Find where the given text appears and provide that cell's center as [x, y] coordinate. 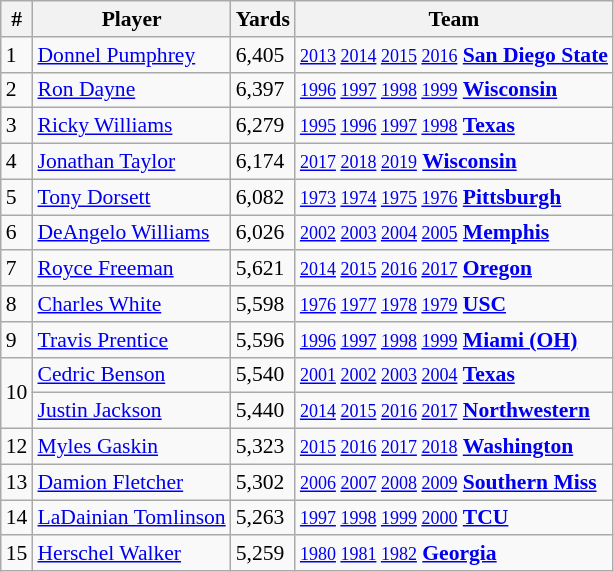
5 [17, 197]
6,279 [263, 126]
13 [17, 482]
2014 2015 2016 2017 Oregon [454, 269]
Damion Fletcher [131, 482]
Cedric Benson [131, 375]
Ron Dayne [131, 90]
1976 1977 1978 1979 USC [454, 304]
1996 1997 1998 1999 Miami (OH) [454, 340]
Royce Freeman [131, 269]
5,259 [263, 554]
6,397 [263, 90]
2006 2007 2008 2009 Southern Miss [454, 482]
14 [17, 518]
5,263 [263, 518]
Travis Prentice [131, 340]
2015 2016 2017 2018 Washington [454, 447]
Yards [263, 19]
8 [17, 304]
Justin Jackson [131, 411]
2 [17, 90]
2013 2014 2015 2016 San Diego State [454, 55]
1980 1981 1982 Georgia [454, 554]
LaDainian Tomlinson [131, 518]
9 [17, 340]
Jonathan Taylor [131, 162]
Donnel Pumphrey [131, 55]
Ricky Williams [131, 126]
5,440 [263, 411]
5,596 [263, 340]
# [17, 19]
2002 2003 2004 2005 Memphis [454, 233]
3 [17, 126]
2014 2015 2016 2017 Northwestern [454, 411]
6,026 [263, 233]
6,405 [263, 55]
1973 1974 1975 1976 Pittsburgh [454, 197]
2001 2002 2003 2004 Texas [454, 375]
6,082 [263, 197]
1995 1996 1997 1998 Texas [454, 126]
5,302 [263, 482]
1996 1997 1998 1999 Wisconsin [454, 90]
7 [17, 269]
5,540 [263, 375]
1997 1998 1999 2000 TCU [454, 518]
1 [17, 55]
Myles Gaskin [131, 447]
5,598 [263, 304]
Team [454, 19]
2017 2018 2019 Wisconsin [454, 162]
DeAngelo Williams [131, 233]
4 [17, 162]
15 [17, 554]
12 [17, 447]
6 [17, 233]
5,621 [263, 269]
Herschel Walker [131, 554]
Charles White [131, 304]
Player [131, 19]
10 [17, 392]
Tony Dorsett [131, 197]
6,174 [263, 162]
5,323 [263, 447]
